Scan for the cell matching the given text and deliver its (x, y) coordinate at center. 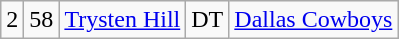
2 (12, 20)
DT (208, 20)
58 (42, 20)
Dallas Cowboys (314, 20)
Trysten Hill (122, 20)
